Find where the given text appears and provide that cell's center as [X, Y] coordinate. 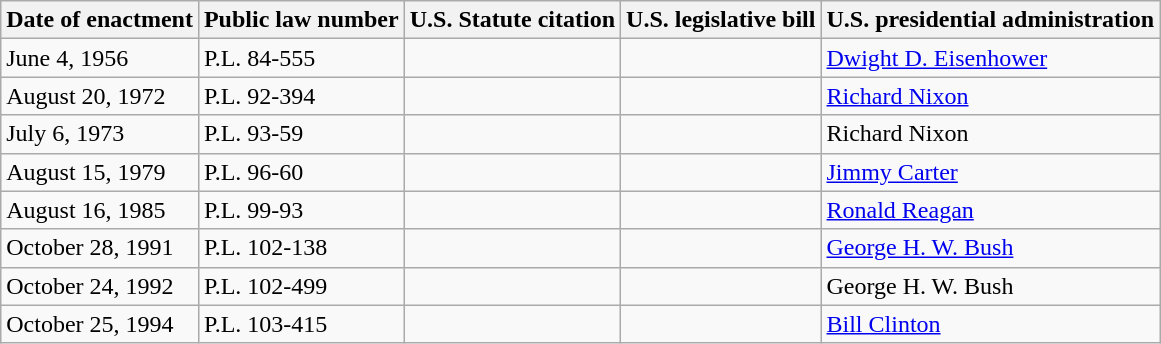
P.L. 93-59 [301, 134]
U.S. Statute citation [512, 20]
August 20, 1972 [100, 96]
P.L. 103-415 [301, 324]
P.L. 102-499 [301, 286]
U.S. legislative bill [721, 20]
August 15, 1979 [100, 172]
Jimmy Carter [990, 172]
P.L. 96-60 [301, 172]
Public law number [301, 20]
U.S. presidential administration [990, 20]
P.L. 99-93 [301, 210]
October 25, 1994 [100, 324]
Ronald Reagan [990, 210]
Dwight D. Eisenhower [990, 58]
P.L. 84-555 [301, 58]
August 16, 1985 [100, 210]
July 6, 1973 [100, 134]
October 24, 1992 [100, 286]
October 28, 1991 [100, 248]
June 4, 1956 [100, 58]
Date of enactment [100, 20]
P.L. 102-138 [301, 248]
P.L. 92-394 [301, 96]
Bill Clinton [990, 324]
